Output the (x, y) coordinate of the center of the cell containing the given text.  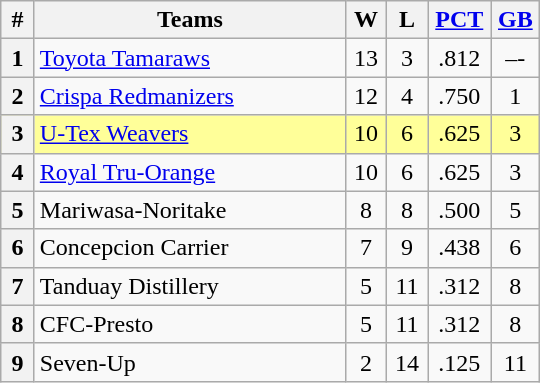
Concepcion Carrier (190, 248)
# (18, 20)
.500 (460, 210)
W (366, 20)
.438 (460, 248)
CFC-Presto (190, 324)
–- (516, 58)
Toyota Tamaraws (190, 58)
L (406, 20)
Crispa Redmanizers (190, 96)
U-Tex Weavers (190, 134)
Seven-Up (190, 362)
.750 (460, 96)
GB (516, 20)
14 (406, 362)
13 (366, 58)
.125 (460, 362)
Mariwasa-Noritake (190, 210)
PCT (460, 20)
Tanduay Distillery (190, 286)
12 (366, 96)
.812 (460, 58)
Royal Tru-Orange (190, 172)
Teams (190, 20)
